From the cell containing the given text, extract its center point as [X, Y] coordinate. 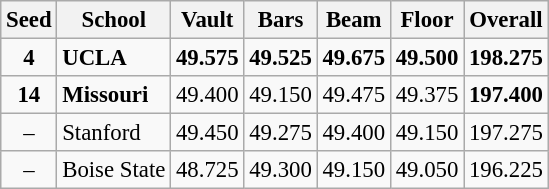
School [114, 20]
49.525 [280, 58]
49.500 [426, 58]
Vault [208, 20]
14 [29, 95]
198.275 [506, 58]
Boise State [114, 170]
49.675 [354, 58]
Floor [426, 20]
Bars [280, 20]
Beam [354, 20]
49.050 [426, 170]
Stanford [114, 133]
4 [29, 58]
Overall [506, 20]
48.725 [208, 170]
49.450 [208, 133]
49.275 [280, 133]
197.275 [506, 133]
197.400 [506, 95]
49.475 [354, 95]
Seed [29, 20]
Missouri [114, 95]
49.375 [426, 95]
49.300 [280, 170]
196.225 [506, 170]
UCLA [114, 58]
49.575 [208, 58]
